From the cell containing the given text, extract its center point as [X, Y] coordinate. 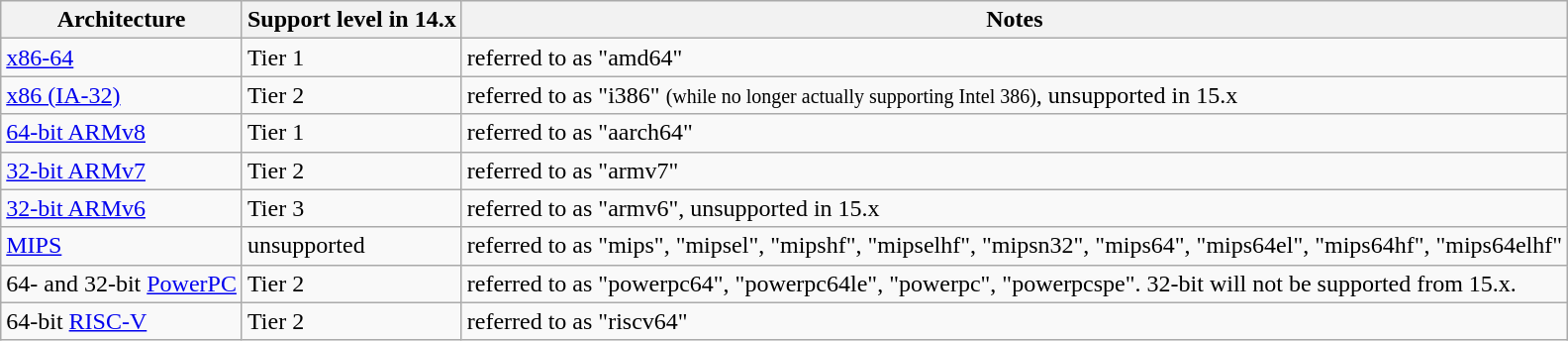
MIPS [122, 246]
referred to as "armv6", unsupported in 15.x [1014, 208]
referred to as "riscv64" [1014, 321]
64-bit RISC-V [122, 321]
64-bit ARMv8 [122, 133]
64- and 32-bit PowerPC [122, 284]
referred to as "i386" (while no longer actually supporting Intel 386), unsupported in 15.x [1014, 95]
referred to as "mips", "mipsel", "mipshf", "mipselhf", "mipsn32", "mips64", "mips64el", "mips64hf", "mips64elhf" [1014, 246]
referred to as "powerpc64", "powerpc64le", "powerpc", "powerpcspe". 32-bit will not be supported from 15.x. [1014, 284]
Support level in 14.x [351, 20]
referred to as "armv7" [1014, 170]
x86-64 [122, 57]
Notes [1014, 20]
referred to as "aarch64" [1014, 133]
x86 (IA-32) [122, 95]
Architecture [122, 20]
Tier 3 [351, 208]
unsupported [351, 246]
32-bit ARMv7 [122, 170]
32-bit ARMv6 [122, 208]
referred to as "amd64" [1014, 57]
